Determine the [X, Y] coordinate at the center of the cell enclosing the given text.  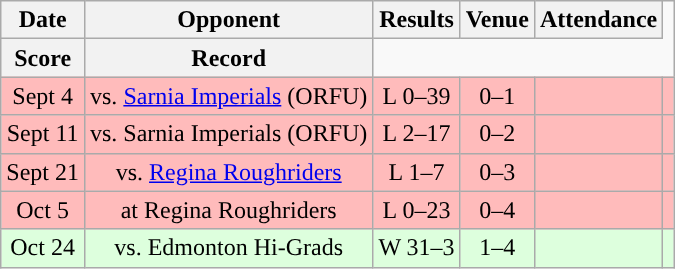
L 1–7 [416, 172]
Record [228, 58]
Date [43, 20]
0–4 [497, 210]
L 0–39 [416, 96]
Oct 5 [43, 210]
Score [43, 58]
L 2–17 [416, 134]
1–4 [497, 248]
Sept 11 [43, 134]
Venue [497, 20]
0–1 [497, 96]
Sept 4 [43, 96]
at Regina Roughriders [228, 210]
L 0–23 [416, 210]
Opponent [228, 20]
0–3 [497, 172]
vs. Edmonton Hi-Grads [228, 248]
W 31–3 [416, 248]
Attendance [598, 20]
Results [416, 20]
0–2 [497, 134]
vs. Regina Roughriders [228, 172]
Sept 21 [43, 172]
Oct 24 [43, 248]
